Detect which cell encompasses the target text, then output its (x, y) center coordinate. 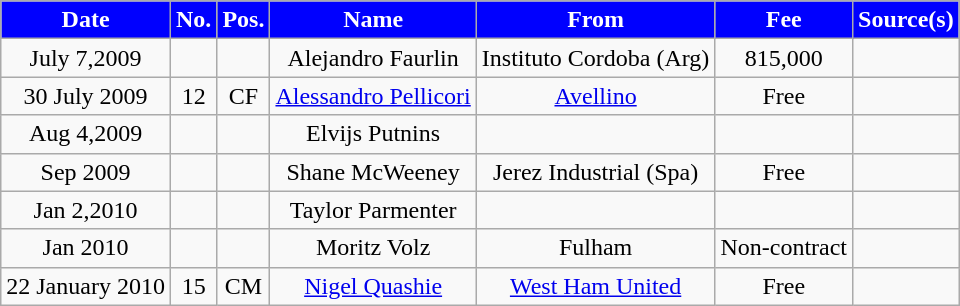
Sep 2009 (86, 172)
Name (373, 20)
July 7,2009 (86, 58)
Nigel Quashie (373, 286)
Non-contract (784, 248)
Moritz Volz (373, 248)
15 (193, 286)
Instituto Cordoba (Arg) (596, 58)
Date (86, 20)
Taylor Parmenter (373, 210)
Avellino (596, 96)
22 January 2010 (86, 286)
Alessandro Pellicori (373, 96)
30 July 2009 (86, 96)
Aug 4,2009 (86, 134)
Source(s) (906, 20)
Fee (784, 20)
Pos. (244, 20)
Jan 2010 (86, 248)
12 (193, 96)
CM (244, 286)
No. (193, 20)
From (596, 20)
Jan 2,2010 (86, 210)
Alejandro Faurlin (373, 58)
CF (244, 96)
Elvijs Putnins (373, 134)
Jerez Industrial (Spa) (596, 172)
West Ham United (596, 286)
Shane McWeeney (373, 172)
Fulham (596, 248)
815,000 (784, 58)
